Return [x, y] of the center of cell containing provided text 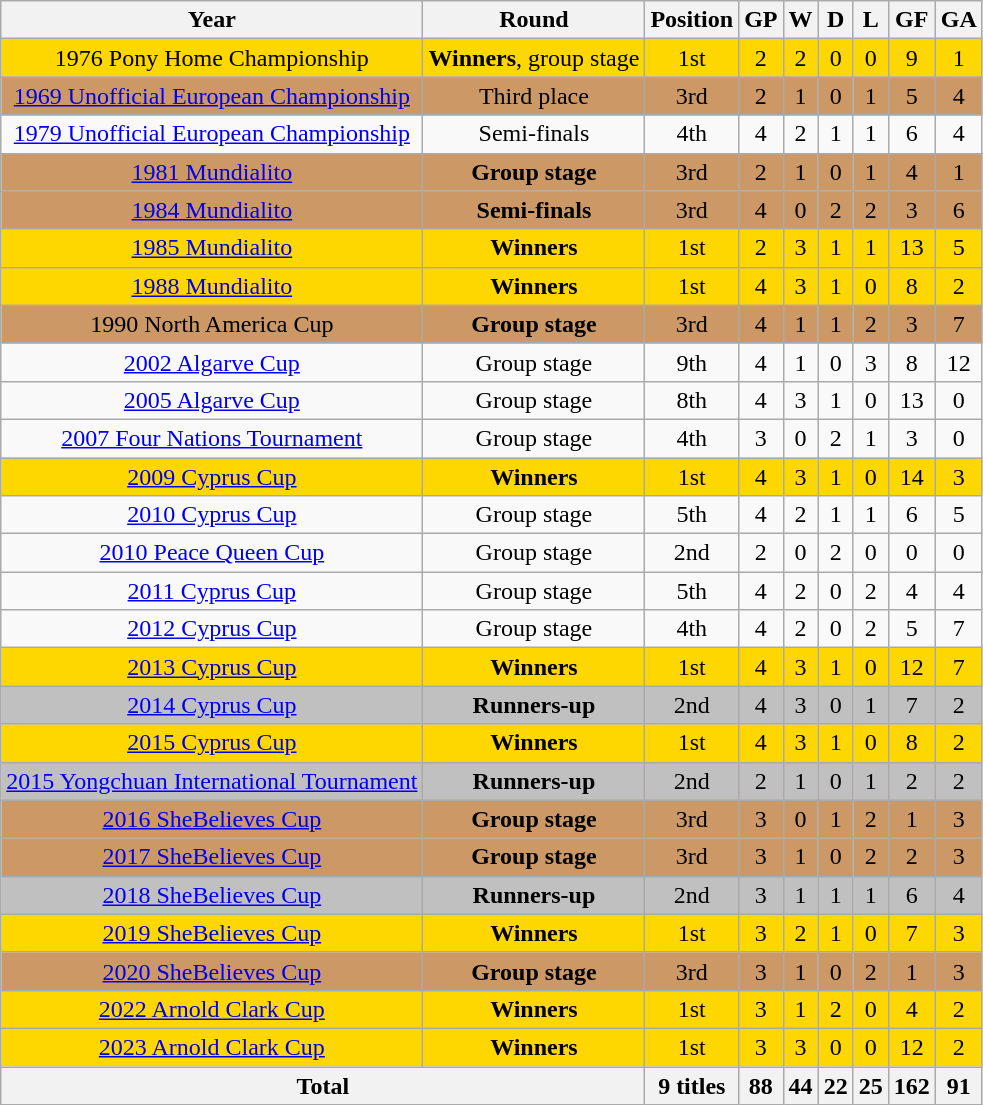
2013 Cyprus Cup [212, 667]
162 [912, 1085]
2015 Yongchuan International Tournament [212, 781]
2017 SheBelieves Cup [212, 857]
Third place [534, 96]
2007 Four Nations Tournament [212, 438]
2012 Cyprus Cup [212, 629]
14 [912, 477]
8th [692, 400]
25 [870, 1085]
1988 Mundialito [212, 286]
9 titles [692, 1085]
1990 North America Cup [212, 324]
2022 Arnold Clark Cup [212, 1009]
2019 SheBelieves Cup [212, 933]
88 [761, 1085]
2009 Cyprus Cup [212, 477]
D [836, 20]
2014 Cyprus Cup [212, 705]
1969 Unofficial European Championship [212, 96]
Total [323, 1085]
GP [761, 20]
44 [800, 1085]
9 [912, 58]
91 [958, 1085]
2016 SheBelieves Cup [212, 819]
W [800, 20]
GA [958, 20]
2015 Cyprus Cup [212, 743]
1979 Unofficial European Championship [212, 134]
2002 Algarve Cup [212, 362]
Winners, group stage [534, 58]
2010 Cyprus Cup [212, 515]
1984 Mundialito [212, 210]
22 [836, 1085]
Round [534, 20]
2018 SheBelieves Cup [212, 895]
Year [212, 20]
9th [692, 362]
L [870, 20]
1981 Mundialito [212, 172]
1976 Pony Home Championship [212, 58]
Position [692, 20]
2023 Arnold Clark Cup [212, 1047]
2005 Algarve Cup [212, 400]
2011 Cyprus Cup [212, 591]
GF [912, 20]
1985 Mundialito [212, 248]
2020 SheBelieves Cup [212, 971]
2010 Peace Queen Cup [212, 553]
